Return (x, y) of the center of cell containing provided text 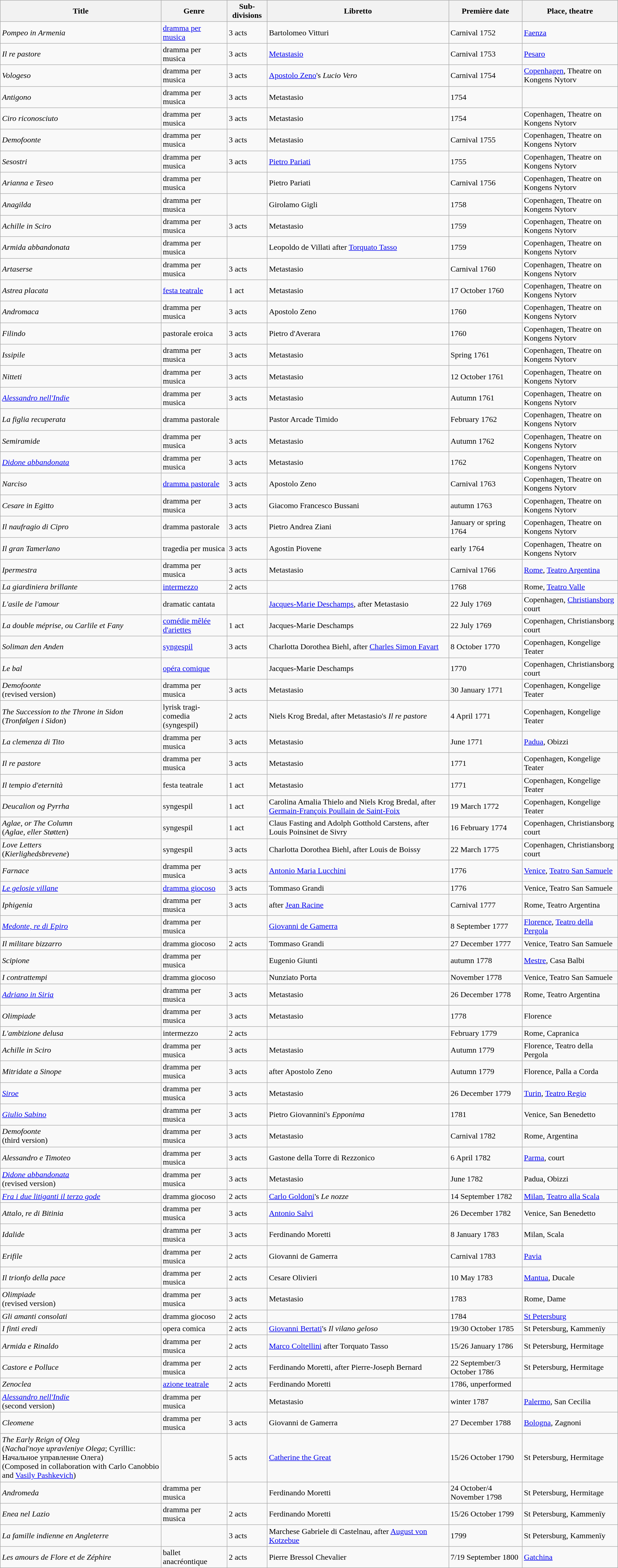
Antonio Salvi (358, 1213)
Demofoonte(third version) (81, 1136)
Milan, Teatro alla Scala (570, 1196)
Charlotta Dorothea Biehl, after Charles Simon Favart (358, 647)
Florence (570, 1016)
Olimpiade (81, 1016)
Carnival 1755 (485, 140)
Artaserse (81, 269)
Issipile (81, 355)
Gastone della Torre di Rezzonico (358, 1158)
Apostolo Zeno's Lucio Vero (358, 75)
Erifile (81, 1256)
Semiramide (81, 441)
pastorale eroica (194, 334)
tragedia per musica (194, 548)
Il gran Tamerlano (81, 548)
Autumn 1762 (485, 441)
Andromeda (81, 1493)
Charlotta Dorothea Biehl, after Louis de Boissy (358, 849)
Carlo Goldoni's Le nozze (358, 1196)
Gli amanti consolati (81, 1316)
Carolina Amalia Thielo and Niels Krog Bredal, after Germain-François Poullain de Saint-Foix (358, 806)
Anagilda (81, 204)
1758 (485, 204)
Pietro d'Averara (358, 334)
Farnace (81, 871)
Demofoonte(revised version) (81, 690)
Carnival 1756 (485, 183)
1799 (485, 1536)
1770 (485, 669)
I contrattempi (81, 978)
Pastor Arcade Timido (358, 420)
Rome, Dame (570, 1299)
19 March 1772 (485, 806)
Autumn 1761 (485, 398)
Didone abbandonata (81, 463)
Attalo, re di Bitinia (81, 1213)
Place, theatre (570, 11)
Rome, Teatro Valle (570, 587)
Leopoldo de Villati after Torquato Tasso (358, 247)
Title (81, 11)
Pierre Bressol Chevalier (358, 1557)
L'asile de l'amour (81, 604)
19/30 October 1785 (485, 1329)
La giardiniera brillante (81, 587)
Pietro Andrea Ziani (358, 527)
Il militare bizzarro (81, 943)
Antonio Maria Lucchini (358, 871)
Milan, Scala (570, 1234)
Sesostri (81, 161)
Carnival 1763 (485, 484)
Carnival 1783 (485, 1256)
January or spring 1764 (485, 527)
Sub­divisions (247, 11)
Catherine the Great (358, 1458)
26 December 1779 (485, 1093)
November 1778 (485, 978)
autumn 1763 (485, 505)
6 April 1782 (485, 1158)
Cesare Olivieri (358, 1278)
27 December 1788 (485, 1423)
azione teatrale (194, 1384)
15/26 January 1786 (485, 1346)
The Succession to the Throne in Sidon(Tronfølgen i Sidon) (81, 716)
Bartolomeo Vitturi (358, 32)
30 January 1771 (485, 690)
8 September 1777 (485, 926)
Medonte, re di Epiro (81, 926)
Il tempio d'eternità (81, 785)
lyrisk tragi-comedia(syngespil) (194, 716)
June 1771 (485, 742)
Filindo (81, 334)
26 December 1778 (485, 994)
Carnival 1777 (485, 905)
Antigono (81, 97)
16 February 1774 (485, 828)
1783 (485, 1299)
5 acts (247, 1458)
Carnival 1753 (485, 54)
Carnival 1754 (485, 75)
La figlia recuperata (81, 420)
Fra i due litiganti il terzo gode (81, 1196)
Claus Fasting and Adolph Gotthold Carstens, after Louis Poinsinet de Sivry (358, 828)
Ferdinando Moretti, after Pierre-Joseph Bernard (358, 1367)
after Jean Racine (358, 905)
1786, unperformed (485, 1384)
Bologna, Zagnoni (570, 1423)
Andromaca (81, 312)
Rome, Capranica (570, 1033)
26 December 1782 (485, 1213)
Alessandro nell'Indie (81, 398)
Turin, Teatro Regio (570, 1093)
Ciro riconosciuto (81, 118)
Didone abbandonata(revised version) (81, 1179)
comédie mêlée d'ariettes (194, 626)
La clemenza di Tito (81, 742)
early 1764 (485, 548)
Vologeso (81, 75)
Olimpiade(revised version) (81, 1299)
Carnival 1752 (485, 32)
8 October 1770 (485, 647)
L'ambizione delusa (81, 1033)
Carnival 1760 (485, 269)
1755 (485, 161)
Enea nel Lazio (81, 1514)
Pavia (570, 1256)
Gatchina (570, 1557)
14 September 1782 (485, 1196)
autumn 1778 (485, 961)
Rome, Argentina (570, 1136)
Palermo, San Cecilia (570, 1401)
I finti eredi (81, 1329)
Mantua, Ducale (570, 1278)
15/26 October 1799 (485, 1514)
1768 (485, 587)
Marchese Gabriele di Castelnau, after August von Kotzebue (358, 1536)
Libretto (358, 11)
La famille indienne en Angleterre (81, 1536)
Alessandro e Timoteo (81, 1158)
opéra comique (194, 669)
1762 (485, 463)
22 September/3 October 1786 (485, 1367)
Niels Krog Bredal, after Metastasio's Il re pastore (358, 716)
Il naufragio di Cipro (81, 527)
Le bal (81, 669)
Agostin Piovene (358, 548)
Il trionfo della pace (81, 1278)
Narciso (81, 484)
Soliman den Anden (81, 647)
Arianna e Teseo (81, 183)
Faenza (570, 32)
Alessandro nell'Indie(second version) (81, 1401)
Pietro Giovannini's Epponima (358, 1115)
Spring 1761 (485, 355)
Deucalion og Pyrrha (81, 806)
Cesare in Egitto (81, 505)
ballet anacréontique (194, 1557)
Astrea placata (81, 291)
Mitridate a Sinope (81, 1072)
after Apostolo Zeno (358, 1072)
Marco Coltellini after Torquato Tasso (358, 1346)
Scipione (81, 961)
February 1779 (485, 1033)
Carnival 1766 (485, 570)
4 April 1771 (485, 716)
22 March 1775 (485, 849)
St Petersburg (570, 1316)
Première date (485, 11)
Eugenio Giunti (358, 961)
Florence, Palla a Corda (570, 1072)
Giacomo Francesco Bussani (358, 505)
Girolamo Gigli (358, 204)
June 1782 (485, 1179)
Idalide (81, 1234)
Pesaro (570, 54)
La double méprise, ou Carlile et Fany (81, 626)
Pompeo in Armenia (81, 32)
Love Letters(Kierlighedsbrevene) (81, 849)
Mestre, Casa Balbi (570, 961)
Cleomene (81, 1423)
Siroe (81, 1093)
Armida e Rinaldo (81, 1346)
Giulio Sabino (81, 1115)
Parma, court (570, 1158)
Aglae, or The Column(Aglae, eller Støtten) (81, 828)
1778 (485, 1016)
Iphigenia (81, 905)
15/26 October 1790 (485, 1458)
10 May 1783 (485, 1278)
8 January 1783 (485, 1234)
Carnival 1782 (485, 1136)
Giovanni Bertati's Il vilano geloso (358, 1329)
24 October/4 November 1798 (485, 1493)
17 October 1760 (485, 291)
Le gelosie villane (81, 888)
12 October 1761 (485, 377)
February 1762 (485, 420)
27 December 1777 (485, 943)
Adriano in Siria (81, 994)
Nunziato Porta (358, 978)
winter 1787 (485, 1401)
7/19 September 1800 (485, 1557)
Ipermestra (81, 570)
Demofoonte (81, 140)
Nitteti (81, 377)
Les amours de Flore et de Zéphire (81, 1557)
opera comica (194, 1329)
1781 (485, 1115)
1784 (485, 1316)
Castore e Polluce (81, 1367)
Armida abbandonata (81, 247)
dramatic cantata (194, 604)
Jacques-Marie Deschamps, after Metastasio (358, 604)
Zenoclea (81, 1384)
Genre (194, 11)
